Return [X, Y] of the center of cell containing provided text 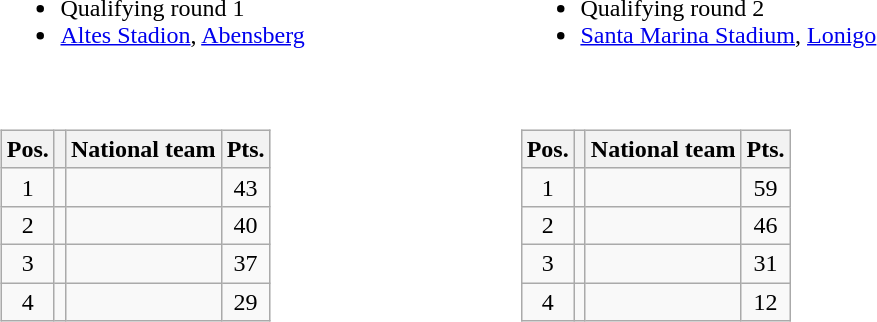
43 [246, 187]
40 [246, 225]
59 [766, 187]
46 [766, 225]
12 [766, 301]
29 [246, 301]
37 [246, 263]
31 [766, 263]
